Provide the (X, Y) coordinate of the cell's center where the given text is located.  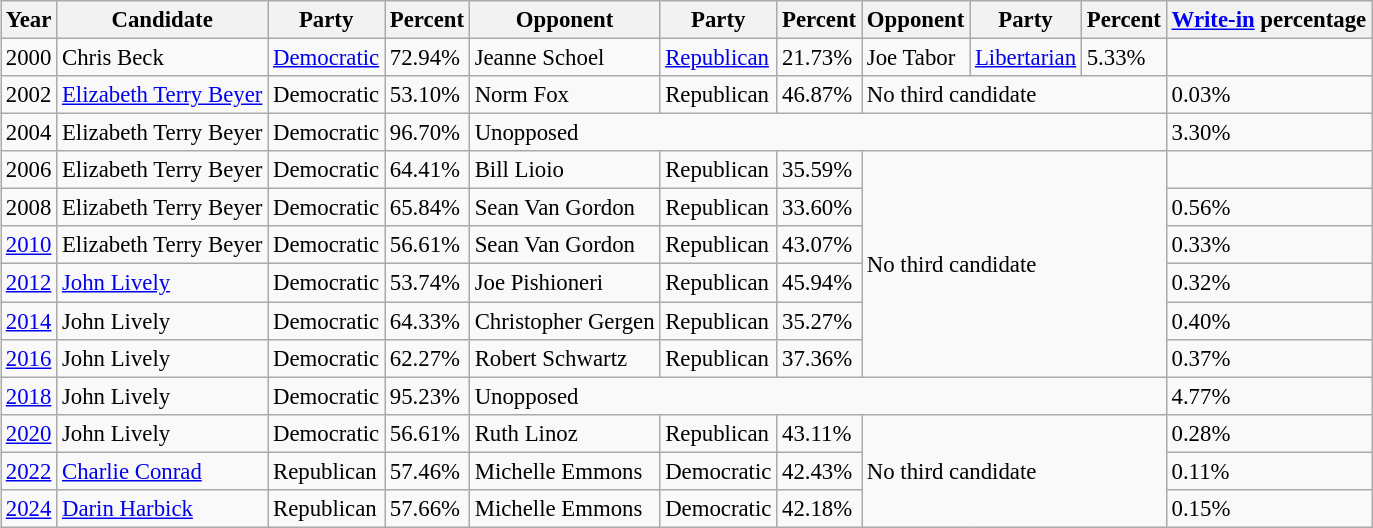
2002 (28, 95)
Candidate (162, 20)
Norm Fox (564, 95)
Charlie Conrad (162, 471)
0.40% (1268, 321)
Robert Schwartz (564, 358)
2020 (28, 433)
2010 (28, 245)
53.74% (428, 283)
2022 (28, 471)
95.23% (428, 396)
Year (28, 20)
5.33% (1124, 57)
96.70% (428, 133)
21.73% (820, 57)
0.33% (1268, 245)
35.59% (820, 170)
Write-in percentage (1268, 20)
37.36% (820, 358)
2016 (28, 358)
Joe Pishioneri (564, 283)
Chris Beck (162, 57)
53.10% (428, 95)
64.41% (428, 170)
2012 (28, 283)
42.18% (820, 508)
64.33% (428, 321)
0.32% (1268, 283)
Ruth Linoz (564, 433)
Darin Harbick (162, 508)
4.77% (1268, 396)
0.56% (1268, 208)
43.07% (820, 245)
2004 (28, 133)
Libertarian (1026, 57)
57.66% (428, 508)
43.11% (820, 433)
35.27% (820, 321)
2018 (28, 396)
0.11% (1268, 471)
42.43% (820, 471)
Jeanne Schoel (564, 57)
2008 (28, 208)
0.03% (1268, 95)
2006 (28, 170)
72.94% (428, 57)
Christopher Gergen (564, 321)
57.46% (428, 471)
2024 (28, 508)
3.30% (1268, 133)
62.27% (428, 358)
45.94% (820, 283)
0.15% (1268, 508)
Bill Lioio (564, 170)
46.87% (820, 95)
0.28% (1268, 433)
2000 (28, 57)
33.60% (820, 208)
Joe Tabor (916, 57)
65.84% (428, 208)
2014 (28, 321)
0.37% (1268, 358)
